Capture the cell that displays the provided text and extract its [X, Y] central coordinate. 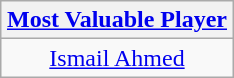
Ismail Ahmed [116, 58]
Most Valuable Player [116, 20]
